Provide the (X, Y) coordinate of the cell's center where the given text is located.  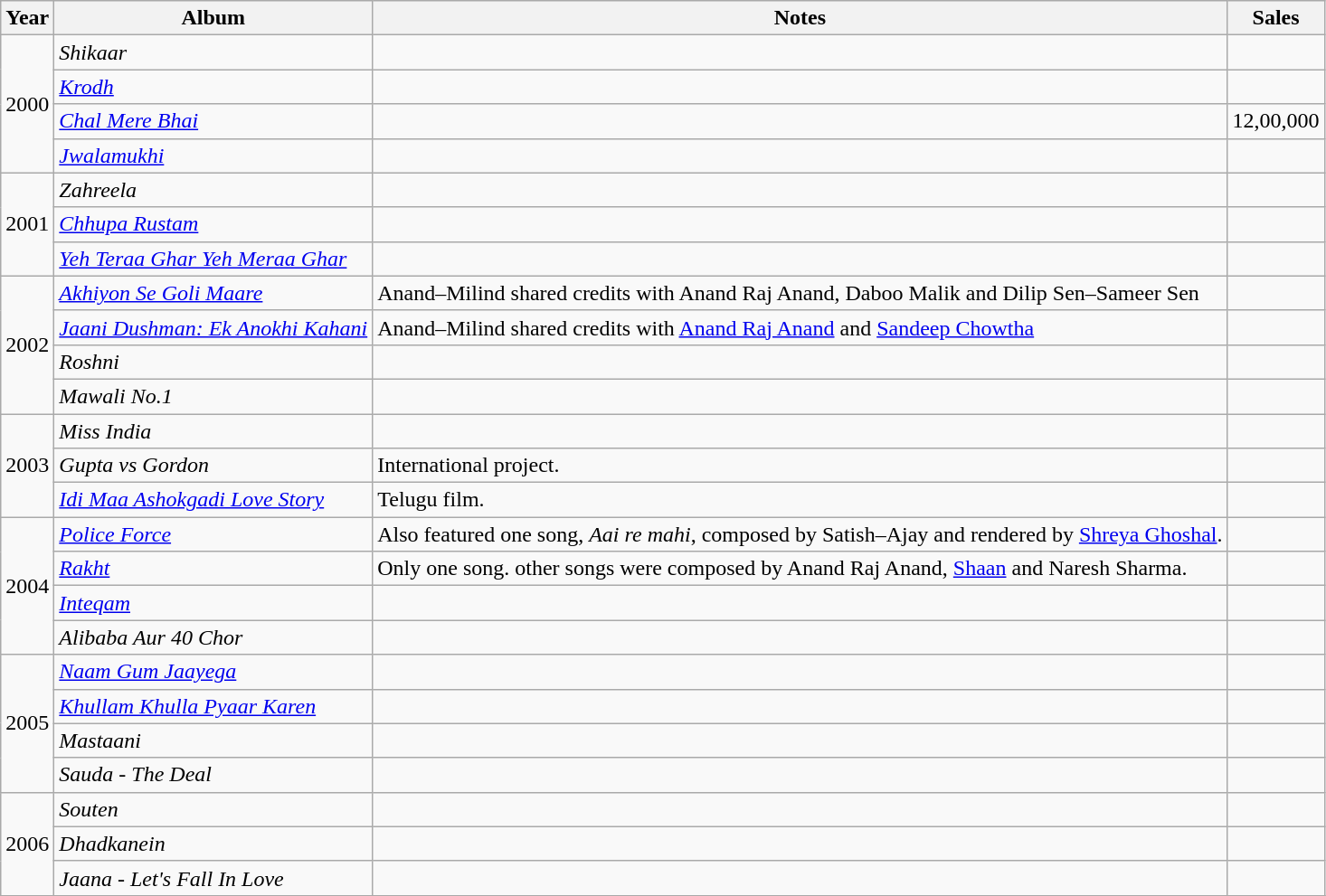
2006 (27, 844)
Krodh (213, 87)
Sales (1275, 18)
2000 (27, 104)
2004 (27, 586)
2005 (27, 723)
Mastaani (213, 740)
Shikaar (213, 52)
Gupta vs Gordon (213, 466)
Album (213, 18)
International project. (800, 466)
Also featured one song, Aai re mahi, composed by Satish–Ajay and rendered by Shreya Ghoshal. (800, 534)
Anand–Milind shared credits with Anand Raj Anand, Daboo Malik and Dilip Sen–Sameer Sen (800, 293)
Miss India (213, 431)
Telugu film. (800, 500)
Naam Gum Jaayega (213, 672)
Yeh Teraa Ghar Yeh Meraa Ghar (213, 259)
Khullam Khulla Pyaar Karen (213, 706)
Souten (213, 809)
Idi Maa Ashokgadi Love Story (213, 500)
Police Force (213, 534)
Inteqam (213, 603)
Dhadkanein (213, 844)
12,00,000 (1275, 121)
Year (27, 18)
Anand–Milind shared credits with Anand Raj Anand and Sandeep Chowtha (800, 327)
Jaana - Let's Fall In Love (213, 878)
2002 (27, 344)
Mawali No.1 (213, 396)
2001 (27, 224)
Roshni (213, 362)
2003 (27, 466)
Jwalamukhi (213, 156)
Notes (800, 18)
Jaani Dushman: Ek Anokhi Kahani (213, 327)
Sauda - The Deal (213, 775)
Chhupa Rustam (213, 224)
Only one song. other songs were composed by Anand Raj Anand, Shaan and Naresh Sharma. (800, 569)
Alibaba Aur 40 Chor (213, 637)
Zahreela (213, 190)
Chal Mere Bhai (213, 121)
Akhiyon Se Goli Maare (213, 293)
Rakht (213, 569)
